Locate the cell with the specified text and output its (x, y) center coordinate. 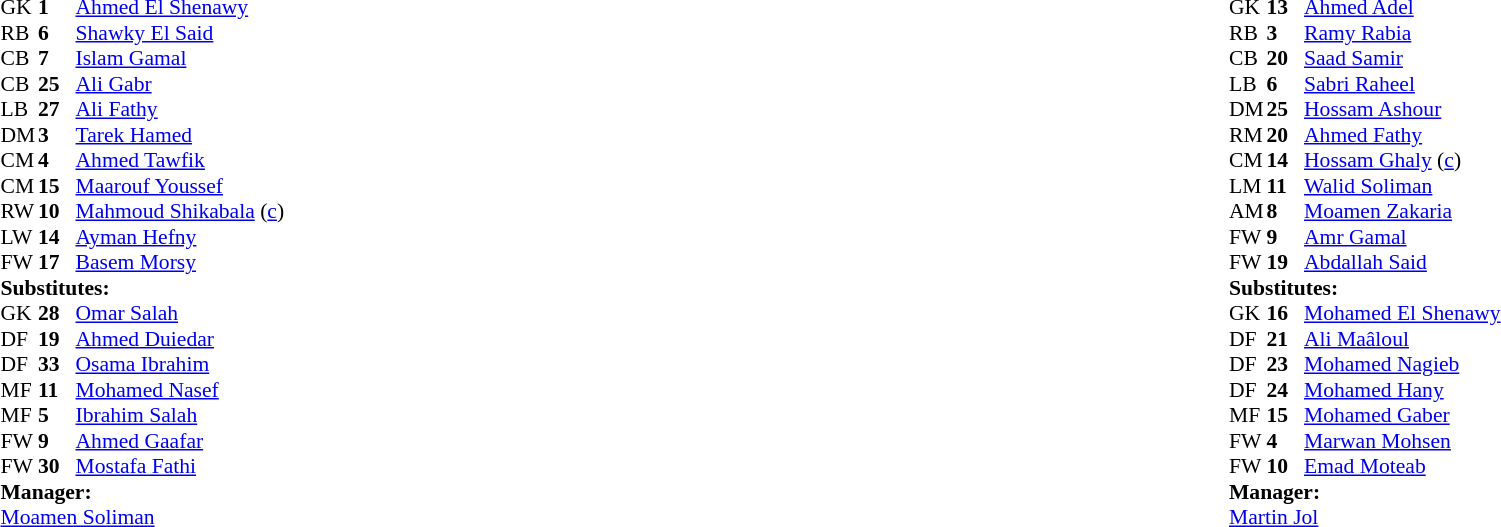
Mohamed Nagieb (1402, 365)
Marwan Mohsen (1402, 441)
28 (57, 313)
LW (19, 237)
Ali Maâloul (1402, 339)
Mohamed Hany (1402, 390)
Ahmed Fathy (1402, 135)
Ayman Hefny (180, 237)
AM (1248, 211)
LM (1248, 186)
17 (57, 263)
Ahmed Tawfik (180, 161)
Osama Ibrahim (180, 365)
Emad Moteab (1402, 467)
Sabri Raheel (1402, 84)
27 (57, 109)
8 (1285, 211)
Omar Salah (180, 313)
RM (1248, 135)
Hossam Ashour (1402, 109)
33 (57, 365)
RW (19, 211)
5 (57, 415)
Mohamed El Shenawy (1402, 313)
21 (1285, 339)
Saad Samir (1402, 59)
Mostafa Fathi (180, 467)
Shawky El Said (180, 33)
Moamen Zakaria (1402, 211)
Ahmed Duiedar (180, 339)
24 (1285, 390)
Islam Gamal (180, 59)
Ramy Rabia (1402, 33)
Amr Gamal (1402, 237)
Tarek Hamed (180, 135)
Basem Morsy (180, 263)
Ali Gabr (180, 84)
Mohamed Nasef (180, 390)
Hossam Ghaly (c) (1402, 161)
Abdallah Said (1402, 263)
23 (1285, 365)
Walid Soliman (1402, 186)
Ibrahim Salah (180, 415)
Ahmed Gaafar (180, 441)
Mahmoud Shikabala (c) (180, 211)
Maarouf Youssef (180, 186)
Ali Fathy (180, 109)
7 (57, 59)
Mohamed Gaber (1402, 415)
16 (1285, 313)
30 (57, 467)
